Determine the (x, y) coordinate at the center of the cell enclosing the given text.  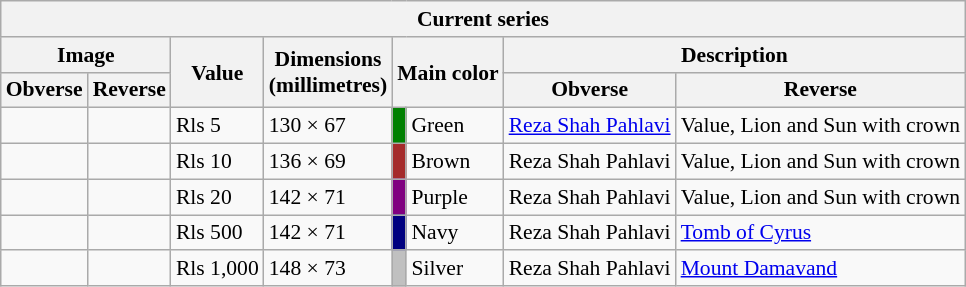
130 × 67 (328, 126)
Purple (454, 197)
Brown (454, 162)
Current series (483, 19)
Description (734, 55)
Mount Damavand (821, 269)
Rls 1,000 (218, 269)
Rls 20 (218, 197)
Dimensions(millimetres) (328, 72)
Main color (448, 72)
Navy (454, 233)
Rls 5 (218, 126)
Rls 500 (218, 233)
148 × 73 (328, 269)
Image (86, 55)
Value (218, 72)
Rls 10 (218, 162)
Tomb of Cyrus (821, 233)
136 × 69 (328, 162)
Green (454, 126)
Silver (454, 269)
